Find where the given text appears and provide that cell's center as (x, y) coordinate. 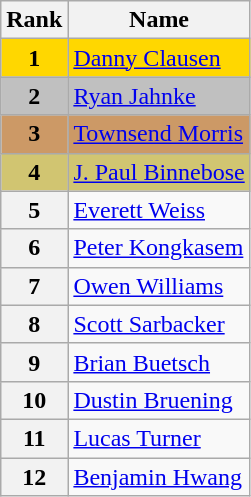
Lucas Turner (159, 438)
J. Paul Binnebose (159, 172)
Ryan Jahnke (159, 96)
12 (34, 477)
1 (34, 58)
Peter Kongkasem (159, 248)
Rank (34, 20)
6 (34, 248)
10 (34, 400)
Name (159, 20)
7 (34, 286)
11 (34, 438)
3 (34, 134)
2 (34, 96)
8 (34, 324)
Scott Sarbacker (159, 324)
4 (34, 172)
Benjamin Hwang (159, 477)
Townsend Morris (159, 134)
Brian Buetsch (159, 362)
Owen Williams (159, 286)
9 (34, 362)
Everett Weiss (159, 210)
5 (34, 210)
Danny Clausen (159, 58)
Dustin Bruening (159, 400)
